Locate the cell with the specified text and output its [X, Y] center coordinate. 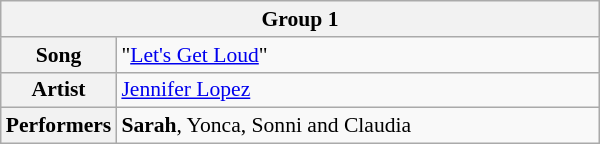
Sarah, Yonca, Sonni and Claudia [358, 126]
Artist [59, 90]
Group 1 [300, 19]
Song [59, 55]
Performers [59, 126]
"Let's Get Loud" [358, 55]
Jennifer Lopez [358, 90]
